Return the [x, y] coordinate for the center point of the cell that contains the specified text.  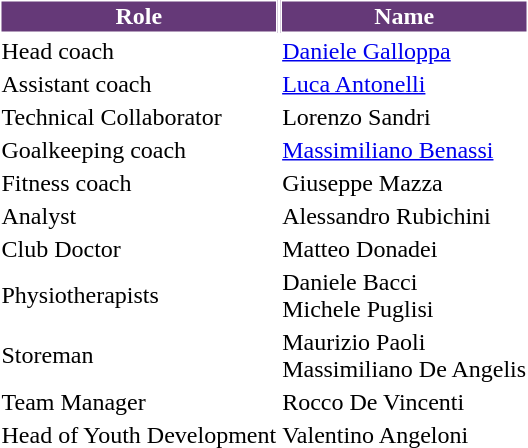
Giuseppe Mazza [404, 183]
Maurizio Paoli Massimiliano De Angelis [404, 356]
Technical Collaborator [139, 117]
Physiotherapists [139, 296]
Analyst [139, 216]
Daniele Galloppa [404, 51]
Goalkeeping coach [139, 150]
Luca Antonelli [404, 84]
Assistant coach [139, 84]
Head coach [139, 51]
Name [404, 16]
Daniele Bacci Michele Puglisi [404, 296]
Matteo Donadei [404, 249]
Lorenzo Sandri [404, 117]
Fitness coach [139, 183]
Alessandro Rubichini [404, 216]
Club Doctor [139, 249]
Massimiliano Benassi [404, 150]
Role [139, 16]
Rocco De Vincenti [404, 402]
Storeman [139, 356]
Team Manager [139, 402]
